For the text-containing cell, return its midpoint in (X, Y) coordinate format. 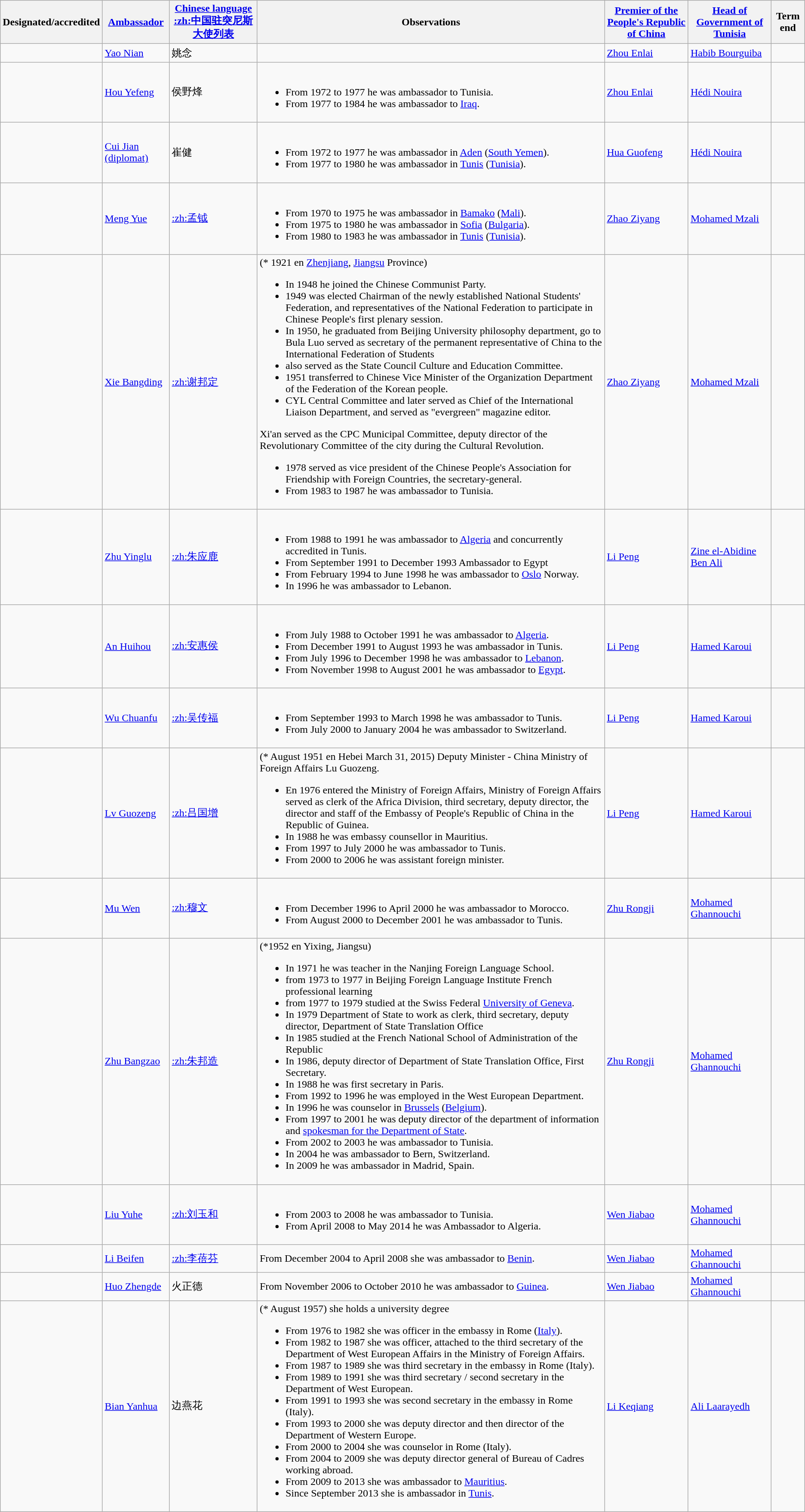
From November 2006 to October 2010 he was ambassador to Guinea. (431, 1287)
:zh:谢邦定 (213, 382)
Zine el-Abidine Ben Ali (729, 557)
:zh:刘玉和 (213, 1214)
Designated/accredited (52, 22)
Hua Guofeng (647, 152)
Cui Jian (diplomat) (136, 152)
:zh:吕国增 (213, 813)
:zh:吴传福 (213, 718)
Habib Bourguiba (729, 53)
An Huihou (136, 646)
Bian Yanhua (136, 1406)
Zhu Yinglu (136, 557)
边燕花 (213, 1406)
From 2003 to 2008 he was ambassador to Tunisia.From April 2008 to May 2014 he was Ambassador to Algeria. (431, 1214)
Meng Yue (136, 218)
Liu Yuhe (136, 1214)
From September 1993 to March 1998 he was ambassador to Tunis.From July 2000 to January 2004 he was ambassador to Switzerland. (431, 718)
Xie Bangding (136, 382)
:zh:朱应鹿 (213, 557)
Zhu Bangzao (136, 1061)
From December 1996 to April 2000 he was ambassador to Morocco.From August 2000 to December 2001 he was ambassador to Tunis. (431, 908)
Huo Zhengde (136, 1287)
Hou Yefeng (136, 92)
From December 2004 to April 2008 she was ambassador to Benin. (431, 1258)
火正德 (213, 1287)
Premier of the People's Republic of China (647, 22)
Mu Wen (136, 908)
Chinese language :zh:中国驻突尼斯大使列表 (213, 22)
Yao Nian (136, 53)
崔健 (213, 152)
:zh:穆文 (213, 908)
侯野烽 (213, 92)
Head of Government of Tunisia (729, 22)
Ali Laarayedh (729, 1406)
Wu Chuanfu (136, 718)
姚念 (213, 53)
Lv Guozeng (136, 813)
From 1972 to 1977 he was ambassador to Tunisia.From 1977 to 1984 he was ambassador to Iraq. (431, 92)
From 1972 to 1977 he was ambassador in Aden (South Yemen).From 1977 to 1980 he was ambassador in Tunis (Tunisia). (431, 152)
Ambassador (136, 22)
:zh:孟钺 (213, 218)
:zh:李蓓芬 (213, 1258)
:zh:朱邦造 (213, 1061)
Li Keqiang (647, 1406)
Term end (788, 22)
:zh:安惠侯 (213, 646)
Li Beifen (136, 1258)
Observations (431, 22)
